Identify which cell holds the provided text, then report its (X, Y) central coordinate. 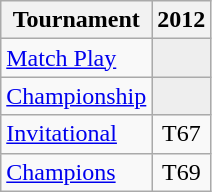
Invitational (76, 134)
Champions (76, 172)
T67 (182, 134)
2012 (182, 20)
T69 (182, 172)
Championship (76, 96)
Match Play (76, 58)
Tournament (76, 20)
